Find where the given text appears and provide that cell's center as (X, Y) coordinate. 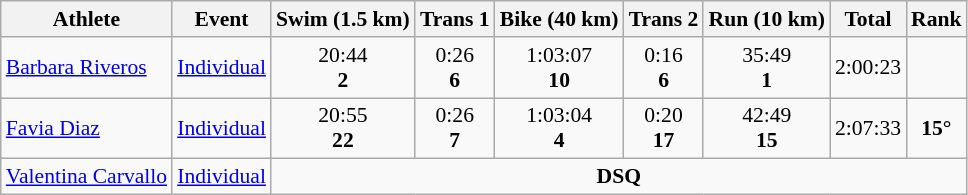
20:5522 (343, 128)
2:00:23 (868, 68)
Bike (40 km) (560, 19)
35:491 (766, 68)
0:166 (664, 68)
15° (936, 128)
Valentina Carvallo (86, 177)
Run (10 km) (766, 19)
Trans 2 (664, 19)
1:03:044 (560, 128)
0:2017 (664, 128)
Athlete (86, 19)
DSQ (619, 177)
42:4915 (766, 128)
Swim (1.5 km) (343, 19)
Event (222, 19)
Rank (936, 19)
Total (868, 19)
Trans 1 (455, 19)
Favia Diaz (86, 128)
2:07:33 (868, 128)
Barbara Riveros (86, 68)
0:266 (455, 68)
1:03:0710 (560, 68)
0:267 (455, 128)
20:442 (343, 68)
